Pinpoint the cell where the given text exists, returning its [x, y] midpoint coordinate. 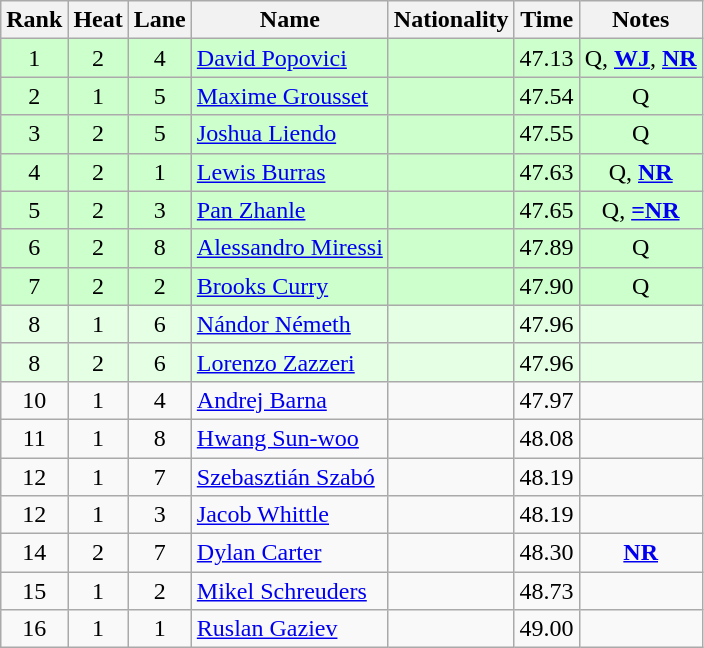
Lane [160, 20]
Nationality [451, 20]
NR [640, 553]
Dylan Carter [290, 553]
47.54 [546, 96]
14 [34, 553]
47.63 [546, 172]
Notes [640, 20]
Q, NR [640, 172]
Alessandro Miressi [290, 248]
Joshua Liendo [290, 134]
Q, =NR [640, 210]
Pan Zhanle [290, 210]
Jacob Whittle [290, 515]
15 [34, 591]
47.89 [546, 248]
49.00 [546, 629]
Brooks Curry [290, 286]
David Popovici [290, 58]
48.73 [546, 591]
16 [34, 629]
47.97 [546, 400]
Q, WJ, NR [640, 58]
Mikel Schreuders [290, 591]
Heat [98, 20]
48.08 [546, 438]
Ruslan Gaziev [290, 629]
10 [34, 400]
47.65 [546, 210]
11 [34, 438]
47.90 [546, 286]
Rank [34, 20]
Andrej Barna [290, 400]
Name [290, 20]
47.13 [546, 58]
Time [546, 20]
Maxime Grousset [290, 96]
Hwang Sun-woo [290, 438]
48.30 [546, 553]
47.55 [546, 134]
Nándor Németh [290, 324]
Szebasztián Szabó [290, 477]
Lorenzo Zazzeri [290, 362]
Lewis Burras [290, 172]
